From the cell containing the given text, extract its center point as [X, Y] coordinate. 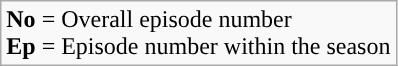
No = Overall episode numberEp = Episode number within the season [198, 34]
